Provide the (X, Y) coordinate of the cell's center where the given text is located.  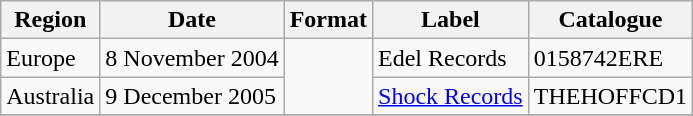
Format (328, 20)
0158742ERE (610, 58)
Australia (50, 96)
Edel Records (451, 58)
Date (192, 20)
Catalogue (610, 20)
Label (451, 20)
Region (50, 20)
9 December 2005 (192, 96)
Shock Records (451, 96)
Europe (50, 58)
8 November 2004 (192, 58)
THEHOFFCD1 (610, 96)
